Determine the (x, y) coordinate at the center of the cell enclosing the given text.  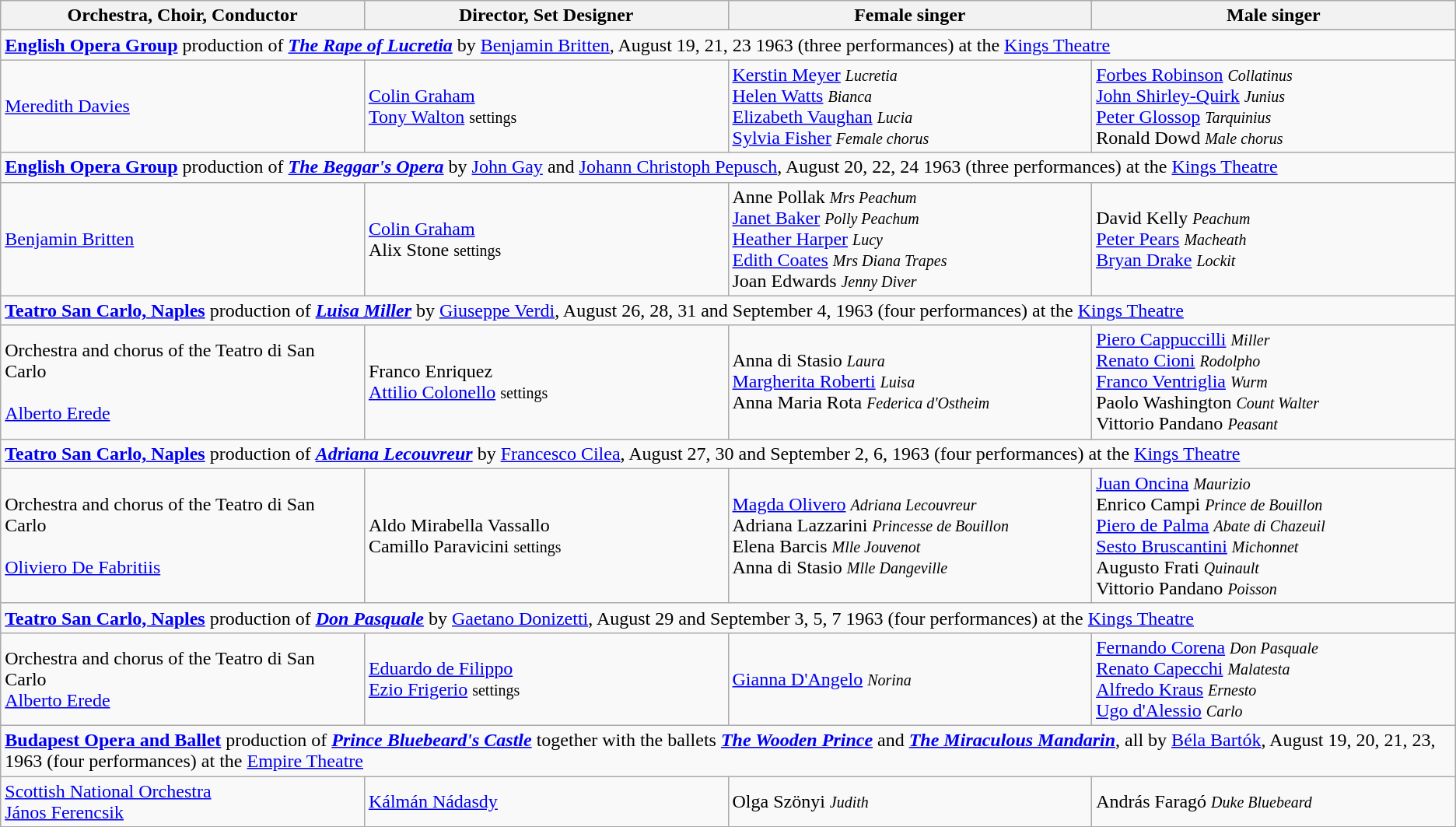
Anne Pollak Mrs PeachumJanet Baker Polly PeachumHeather Harper LucyEdith Coates Mrs Diana TrapesJoan Edwards Jenny Diver (910, 239)
Anna di Stasio LauraMargherita Roberti LuisaAnna Maria Rota Federica d'Ostheim (910, 382)
Orchestra, Choir, Conductor (183, 16)
Meredith Davies (183, 106)
Benjamin Britten (183, 239)
Olga Szönyi Judith (910, 801)
András Faragó Duke Bluebeard (1274, 801)
Franco EnriquezAttilio Colonello settings (546, 382)
David Kelly PeachumPeter Pears MacheathBryan Drake Lockit (1274, 239)
Colin GrahamAlix Stone settings (546, 239)
Scottish National OrchestraJános Ferencsik (183, 801)
Aldo Mirabella VassalloCamillo Paravicini settings (546, 535)
Eduardo de FilippoEzio Frigerio settings (546, 678)
Kálmán Nádasdy (546, 801)
English Opera Group production of The Rape of Lucretia by Benjamin Britten, August 19, 21, 23 1963 (three performances) at the Kings Theatre (728, 45)
Director, Set Designer (546, 16)
Magda Olivero Adriana LecouvreurAdriana Lazzarini Princesse de BouillonElena Barcis Mlle JouvenotAnna di Stasio Mlle Dangeville (910, 535)
Forbes Robinson CollatinusJohn Shirley-Quirk JuniusPeter Glossop TarquiniusRonald Dowd Male chorus (1274, 106)
Kerstin Meyer LucretiaHelen Watts BiancaElizabeth Vaughan LuciaSylvia Fisher Female chorus (910, 106)
Female singer (910, 16)
Orchestra and chorus of the Teatro di San CarloOliviero De Fabritiis (183, 535)
Male singer (1274, 16)
Colin GrahamTony Walton settings (546, 106)
Fernando Corena Don PasqualeRenato Capecchi MalatestaAlfredo Kraus ErnestoUgo d'Alessio Carlo (1274, 678)
Gianna D'Angelo Norina (910, 678)
Piero Cappuccilli MillerRenato Cioni RodolphoFranco Ventriglia WurmPaolo Washington Count WalterVittorio Pandano Peasant (1274, 382)
